Determine the (x, y) coordinate at the center of the cell enclosing the given text.  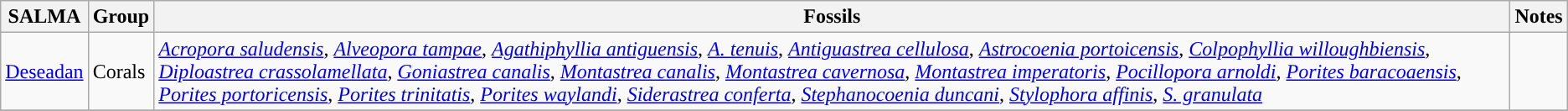
Fossils (833, 17)
SALMA (44, 17)
Corals (121, 71)
Deseadan (44, 71)
Notes (1539, 17)
Group (121, 17)
